For the text-containing cell, return its midpoint in (X, Y) coordinate format. 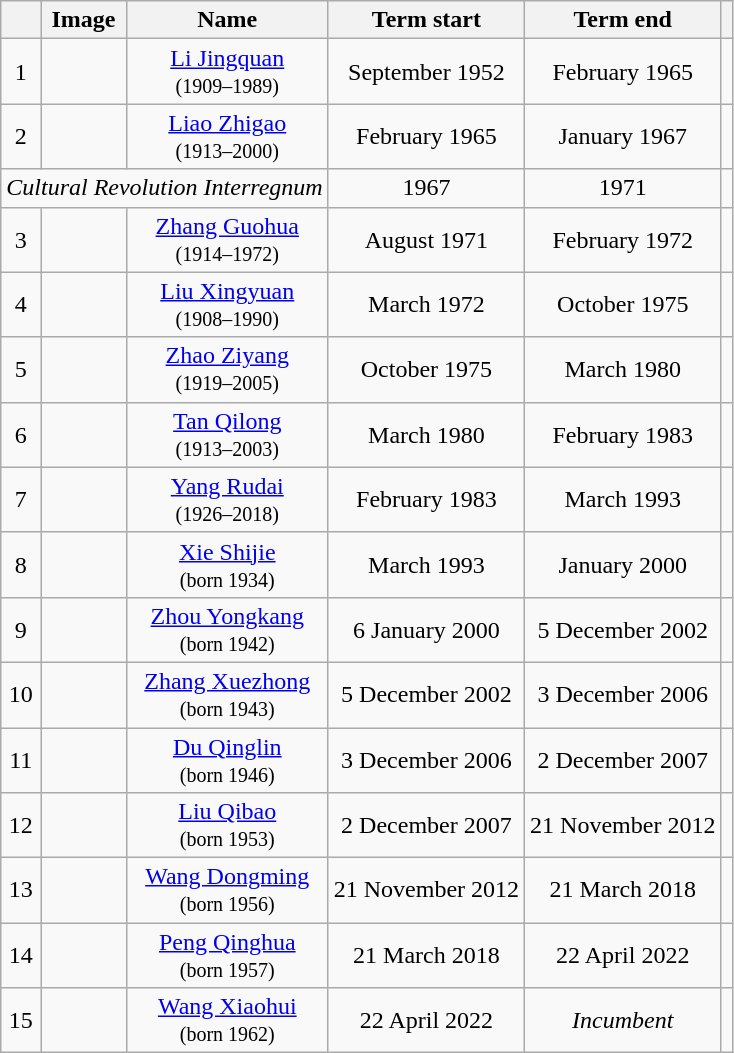
Xie Shijie(born 1934) (227, 564)
4 (21, 304)
3 (21, 240)
August 1971 (426, 240)
Liao Zhigao(1913–2000) (227, 136)
15 (21, 1020)
13 (21, 890)
February 1972 (623, 240)
Term end (623, 20)
1 (21, 72)
1967 (426, 188)
Wang Xiaohui(born 1962) (227, 1020)
Image (84, 20)
Zhang Xuezhong(born 1943) (227, 694)
1971 (623, 188)
March 1972 (426, 304)
14 (21, 956)
September 1952 (426, 72)
6 (21, 434)
Zhao Ziyang(1919–2005) (227, 370)
Liu Xingyuan(1908–1990) (227, 304)
2 (21, 136)
Du Qinglin(born 1946) (227, 760)
Incumbent (623, 1020)
8 (21, 564)
9 (21, 630)
10 (21, 694)
11 (21, 760)
Cultural Revolution Interregnum (164, 188)
5 (21, 370)
Li Jingquan(1909–1989) (227, 72)
Term start (426, 20)
January 2000 (623, 564)
Zhang Guohua(1914–1972) (227, 240)
12 (21, 826)
Peng Qinghua(born 1957) (227, 956)
January 1967 (623, 136)
Zhou Yongkang(born 1942) (227, 630)
7 (21, 500)
6 January 2000 (426, 630)
Tan Qilong(1913–2003) (227, 434)
Name (227, 20)
Wang Dongming(born 1956) (227, 890)
Yang Rudai(1926–2018) (227, 500)
Liu Qibao(born 1953) (227, 826)
